Provide the (X, Y) coordinate of the cell's center where the given text is located.  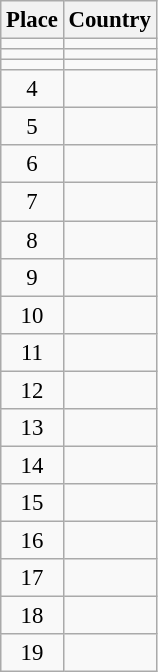
19 (32, 653)
13 (32, 428)
14 (32, 465)
Place (32, 20)
18 (32, 616)
6 (32, 165)
11 (32, 352)
7 (32, 202)
10 (32, 315)
12 (32, 390)
16 (32, 540)
4 (32, 89)
Country (110, 20)
8 (32, 240)
15 (32, 503)
17 (32, 578)
9 (32, 277)
5 (32, 127)
